Capture the cell that displays the provided text and extract its (X, Y) central coordinate. 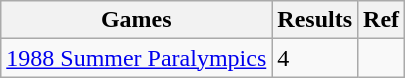
4 (315, 58)
1988 Summer Paralympics (136, 58)
Games (136, 20)
Results (315, 20)
Ref (382, 20)
